Scan for the cell matching the given text and deliver its [X, Y] coordinate at center. 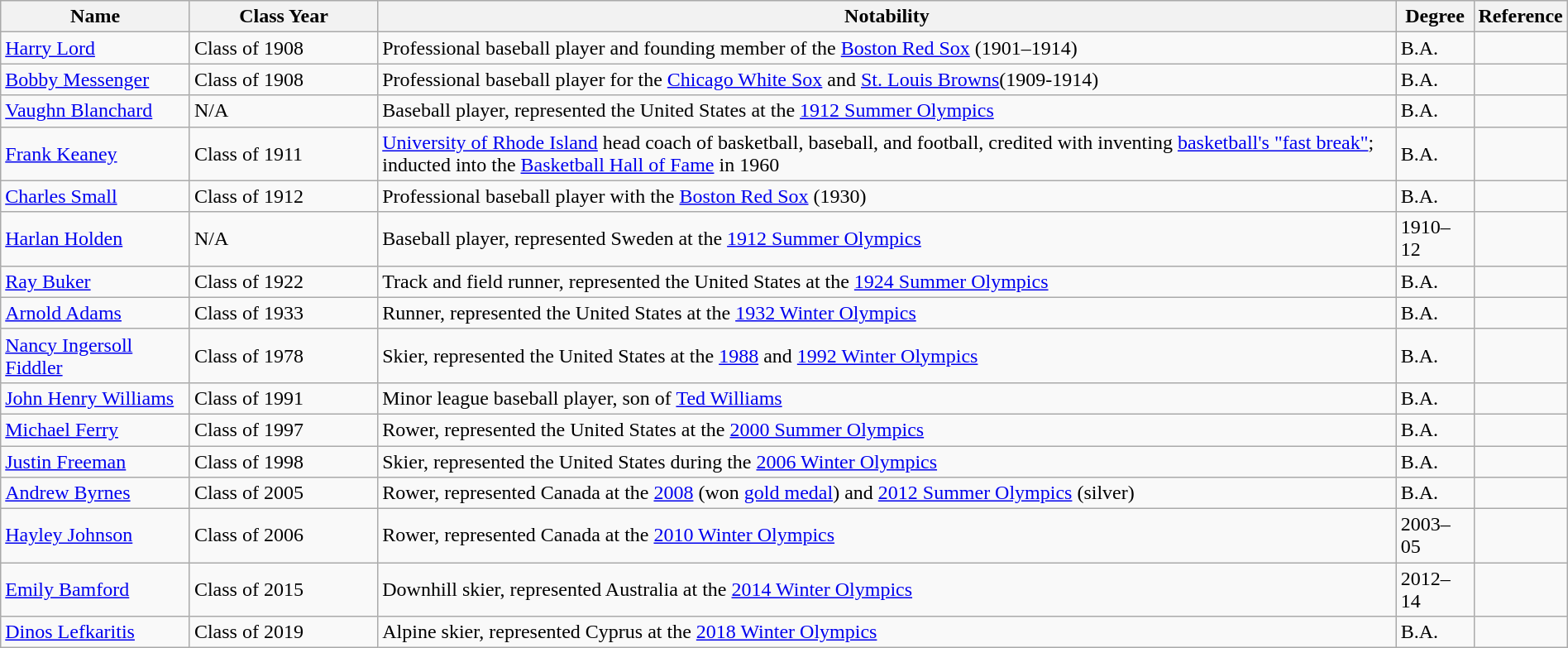
Degree [1435, 17]
Class of 1912 [283, 196]
Vaughn Blanchard [96, 111]
Notability [887, 17]
Harlan Holden [96, 238]
Emily Bamford [96, 589]
Class of 1991 [283, 398]
Frank Keaney [96, 154]
Dinos Lefkaritis [96, 632]
Name [96, 17]
Class of 2019 [283, 632]
Downhill skier, represented Australia at the 2014 Winter Olympics [887, 589]
Arnold Adams [96, 313]
2012–14 [1435, 589]
Minor league baseball player, son of Ted Williams [887, 398]
Charles Small [96, 196]
Class of 1997 [283, 430]
Bobby Messenger [96, 79]
Nancy Ingersoll Fiddler [96, 356]
Runner, represented the United States at the 1932 Winter Olympics [887, 313]
Class of 1911 [283, 154]
Class of 2005 [283, 493]
Skier, represented the United States at the 1988 and 1992 Winter Olympics [887, 356]
Andrew Byrnes [96, 493]
2003–05 [1435, 536]
Professional baseball player and founding member of the Boston Red Sox (1901–1914) [887, 48]
Professional baseball player for the Chicago White Sox and St. Louis Browns(1909-1914) [887, 79]
Michael Ferry [96, 430]
Baseball player, represented Sweden at the 1912 Summer Olympics [887, 238]
Skier, represented the United States during the 2006 Winter Olympics [887, 461]
Class of 2015 [283, 589]
Harry Lord [96, 48]
Ray Buker [96, 281]
Class of 1978 [283, 356]
Class of 1922 [283, 281]
Justin Freeman [96, 461]
Rower, represented the United States at the 2000 Summer Olympics [887, 430]
John Henry Williams [96, 398]
Class of 2006 [283, 536]
Hayley Johnson [96, 536]
Professional baseball player with the Boston Red Sox (1930) [887, 196]
Rower, represented Canada at the 2010 Winter Olympics [887, 536]
1910–12 [1435, 238]
Baseball player, represented the United States at the 1912 Summer Olympics [887, 111]
Rower, represented Canada at the 2008 (won gold medal) and 2012 Summer Olympics (silver) [887, 493]
Alpine skier, represented Cyprus at the 2018 Winter Olympics [887, 632]
Class Year [283, 17]
Track and field runner, represented the United States at the 1924 Summer Olympics [887, 281]
Reference [1520, 17]
Class of 1998 [283, 461]
Class of 1933 [283, 313]
